Output the (X, Y) coordinate of the center of the cell containing the given text.  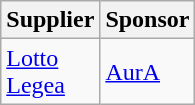
Supplier (50, 20)
AurA (148, 72)
Lotto Legea (50, 72)
Sponsor (148, 20)
